Determine the [X, Y] coordinate at the center of the cell enclosing the given text.  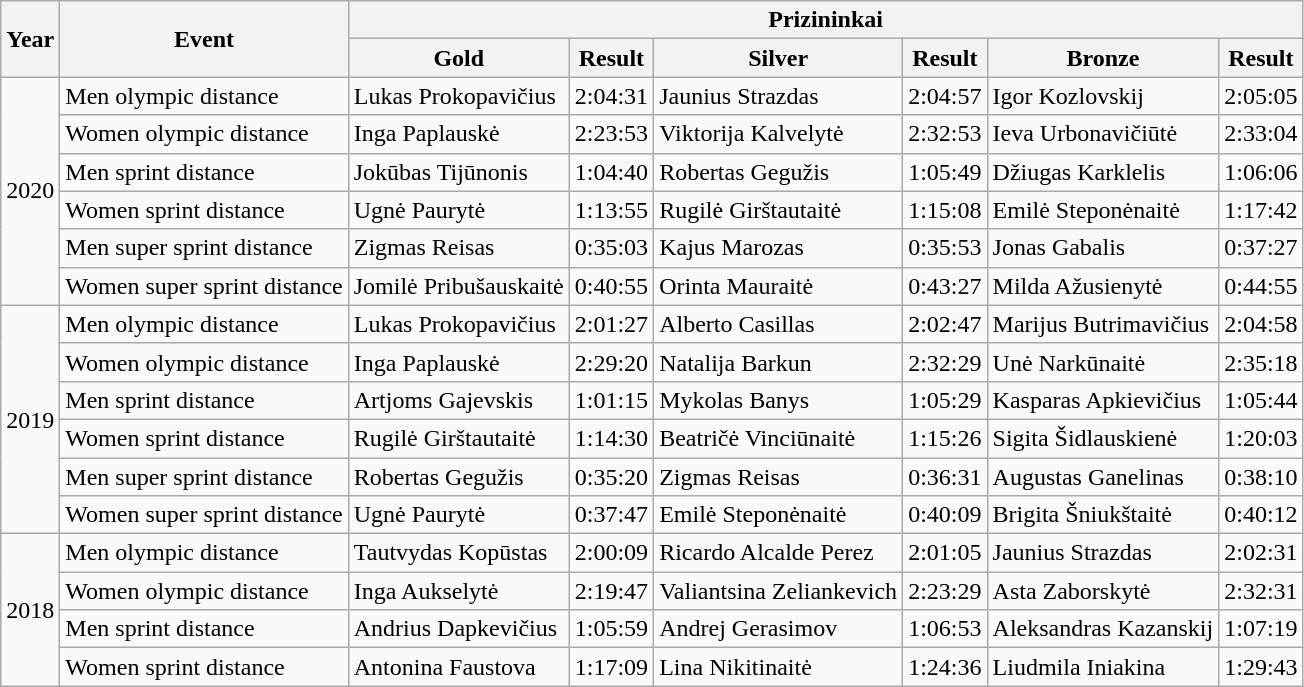
1:29:43 [1261, 667]
Natalija Barkun [778, 362]
Aleksandras Kazanskij [1103, 629]
0:43:27 [945, 286]
2:05:05 [1261, 96]
Igor Kozlovskij [1103, 96]
1:05:44 [1261, 400]
1:13:55 [611, 210]
2:01:05 [945, 553]
Andrius Dapkevičius [458, 629]
2:23:53 [611, 134]
1:05:29 [945, 400]
2:02:31 [1261, 553]
2:02:47 [945, 324]
Sigita Šidlauskienė [1103, 438]
Jokūbas Tijūnonis [458, 172]
2:35:18 [1261, 362]
2:04:57 [945, 96]
Silver [778, 58]
Artjoms Gajevskis [458, 400]
Orinta Mauraitė [778, 286]
0:40:12 [1261, 515]
1:17:09 [611, 667]
Liudmila Iniakina [1103, 667]
Asta Zaborskytė [1103, 591]
Event [204, 39]
0:35:03 [611, 248]
2:01:27 [611, 324]
2:32:31 [1261, 591]
1:17:42 [1261, 210]
Beatričė Vinciūnaitė [778, 438]
Tautvydas Kopūstas [458, 553]
1:05:49 [945, 172]
0:35:53 [945, 248]
0:37:47 [611, 515]
Unė Narkūnaitė [1103, 362]
2:19:47 [611, 591]
Ricardo Alcalde Perez [778, 553]
0:40:09 [945, 515]
Džiugas Karklelis [1103, 172]
Valiantsina Zeliankevich [778, 591]
1:04:40 [611, 172]
2:33:04 [1261, 134]
1:14:30 [611, 438]
1:24:36 [945, 667]
2020 [30, 191]
0:36:31 [945, 477]
Gold [458, 58]
1:07:19 [1261, 629]
0:40:55 [611, 286]
Marijus Butrimavičius [1103, 324]
2:32:29 [945, 362]
Kajus Marozas [778, 248]
2:29:20 [611, 362]
Brigita Šniukštaitė [1103, 515]
0:38:10 [1261, 477]
2:04:58 [1261, 324]
2019 [30, 419]
Augustas Ganelinas [1103, 477]
Ieva Urbonavičiūtė [1103, 134]
Andrej Gerasimov [778, 629]
0:35:20 [611, 477]
Alberto Casillas [778, 324]
2:04:31 [611, 96]
Jonas Gabalis [1103, 248]
2:32:53 [945, 134]
0:37:27 [1261, 248]
Jomilė Pribušauskaitė [458, 286]
1:15:08 [945, 210]
1:06:53 [945, 629]
Prizininkai [826, 20]
2:23:29 [945, 591]
Bronze [1103, 58]
1:05:59 [611, 629]
Inga Aukselytė [458, 591]
0:44:55 [1261, 286]
Viktorija Kalvelytė [778, 134]
2018 [30, 610]
Lina Nikitinaitė [778, 667]
Kasparas Apkievičius [1103, 400]
2:00:09 [611, 553]
1:01:15 [611, 400]
1:06:06 [1261, 172]
Milda Ažusienytė [1103, 286]
1:20:03 [1261, 438]
1:15:26 [945, 438]
Year [30, 39]
Antonina Faustova [458, 667]
Mykolas Banys [778, 400]
